For the text-containing cell, return its midpoint in [x, y] coordinate format. 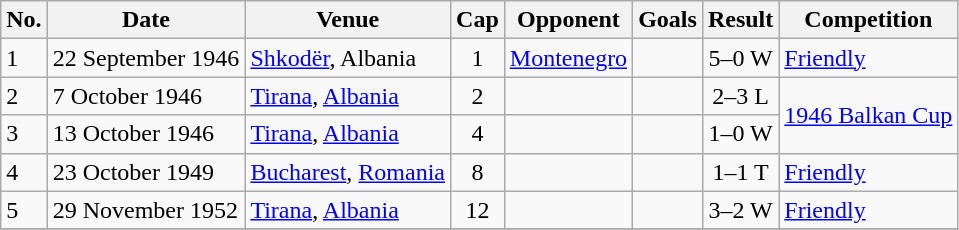
1–1 T [740, 172]
3–2 W [740, 210]
Venue [348, 20]
8 [478, 172]
Cap [478, 20]
No. [24, 20]
Result [740, 20]
5–0 W [740, 58]
5 [24, 210]
Opponent [568, 20]
Goals [668, 20]
29 November 1952 [146, 210]
1–0 W [740, 134]
Montenegro [568, 58]
13 October 1946 [146, 134]
Competition [868, 20]
7 October 1946 [146, 96]
12 [478, 210]
Date [146, 20]
1946 Balkan Cup [868, 115]
23 October 1949 [146, 172]
22 September 1946 [146, 58]
2–3 L [740, 96]
Shkodër, Albania [348, 58]
3 [24, 134]
Bucharest, Romania [348, 172]
